Pinpoint the cell where the given text exists, returning its (X, Y) midpoint coordinate. 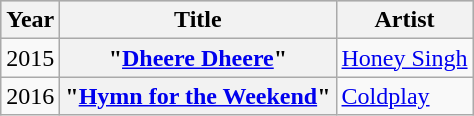
Artist (404, 20)
"Hymn for the Weekend" (198, 96)
Year (30, 20)
Title (198, 20)
Honey Singh (404, 58)
2016 (30, 96)
2015 (30, 58)
"Dheere Dheere" (198, 58)
Coldplay (404, 96)
